Extract the (X, Y) coordinate from the center of the cell holding the provided text.  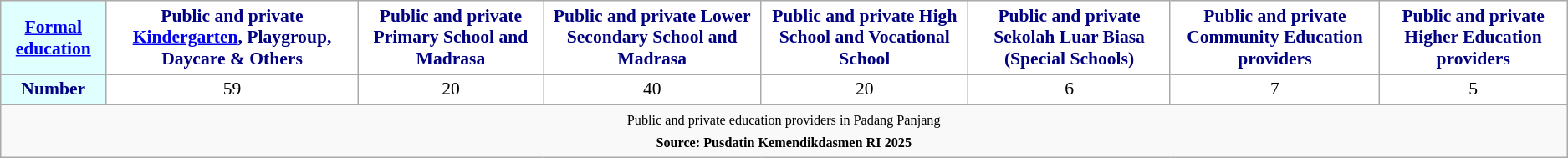
40 (652, 89)
Public and private Community Education providers (1274, 38)
Formal education (54, 38)
Number (54, 89)
7 (1274, 89)
Public and private education providers in Padang PanjangSource: Pusdatin Kemendikdasmen RI 2025 (784, 131)
5 (1474, 89)
6 (1070, 89)
59 (232, 89)
Public and private Higher Education providers (1474, 38)
Public and private Sekolah Luar Biasa (Special Schools) (1070, 38)
Public and private Primary School and Madrasa (450, 38)
Public and private High School and Vocational School (865, 38)
Public and private Lower Secondary School and Madrasa (652, 38)
Public and private Kindergarten, Playgroup, Daycare & Others (232, 38)
